For the text-containing cell, return its midpoint in (X, Y) coordinate format. 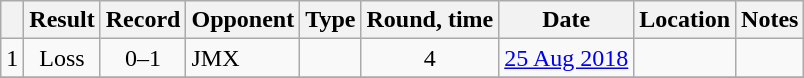
Result (62, 20)
Notes (770, 20)
1 (12, 58)
JMX (243, 58)
Date (566, 20)
4 (430, 58)
Round, time (430, 20)
0–1 (143, 58)
Loss (62, 58)
Type (330, 20)
Opponent (243, 20)
Record (143, 20)
Location (685, 20)
25 Aug 2018 (566, 58)
